Provide the [x, y] coordinate of the cell's center where the given text is located.  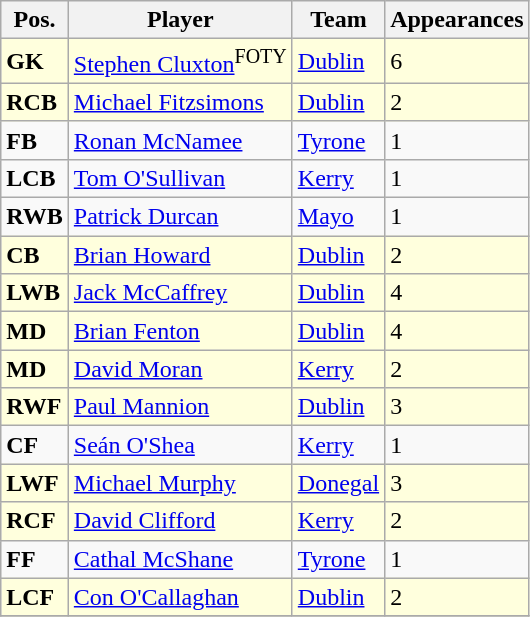
6 [457, 62]
Donegal [338, 483]
Seán O'Shea [180, 445]
RCF [35, 521]
LCF [35, 597]
RWB [35, 217]
CF [35, 445]
Player [180, 20]
LWF [35, 483]
CB [35, 255]
David Clifford [180, 521]
Ronan McNamee [180, 140]
FF [35, 559]
GK [35, 62]
Appearances [457, 20]
Brian Fenton [180, 331]
LCB [35, 178]
Mayo [338, 217]
Michael Murphy [180, 483]
Con O'Callaghan [180, 597]
Brian Howard [180, 255]
LWB [35, 293]
RWF [35, 407]
Michael Fitzsimons [180, 102]
Pos. [35, 20]
RCB [35, 102]
Cathal McShane [180, 559]
Jack McCaffrey [180, 293]
Patrick Durcan [180, 217]
Tom O'Sullivan [180, 178]
Stephen CluxtonFOTY [180, 62]
Paul Mannion [180, 407]
David Moran [180, 369]
Team [338, 20]
FB [35, 140]
